Search for the cell housing the specified text and yield its [x, y] center coordinate. 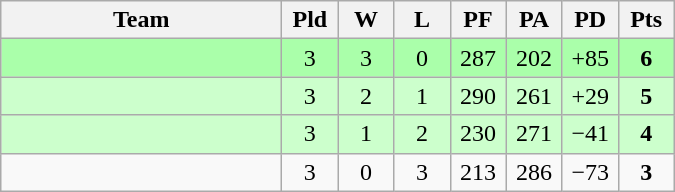
PF [478, 20]
230 [478, 134]
261 [534, 96]
W [366, 20]
4 [646, 134]
5 [646, 96]
6 [646, 58]
+29 [590, 96]
Pld [310, 20]
Team [142, 20]
PA [534, 20]
−41 [590, 134]
Pts [646, 20]
+85 [590, 58]
202 [534, 58]
−73 [590, 172]
PD [590, 20]
213 [478, 172]
290 [478, 96]
L [422, 20]
271 [534, 134]
286 [534, 172]
287 [478, 58]
